Detect which cell encompasses the target text, then output its [x, y] center coordinate. 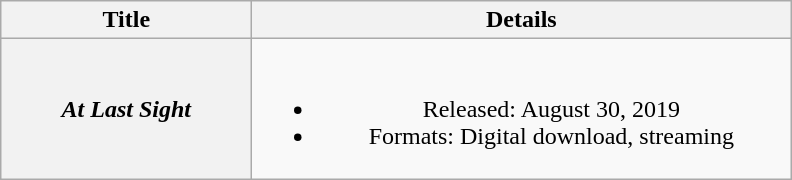
Title [126, 20]
Details [522, 20]
At Last Sight [126, 109]
Released: August 30, 2019Formats: Digital download, streaming [522, 109]
